Search for the cell housing the specified text and yield its (X, Y) center coordinate. 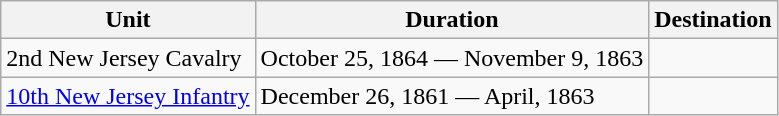
Destination (713, 20)
2nd New Jersey Cavalry (128, 58)
Duration (452, 20)
Unit (128, 20)
December 26, 1861 — April, 1863 (452, 96)
October 25, 1864 — November 9, 1863 (452, 58)
10th New Jersey Infantry (128, 96)
